Locate the cell with the specified text and output its (X, Y) center coordinate. 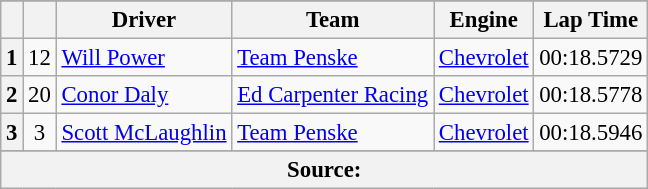
Scott McLaughlin (144, 133)
20 (40, 95)
00:18.5946 (591, 133)
Engine (484, 20)
00:18.5729 (591, 58)
Ed Carpenter Racing (333, 95)
2 (12, 95)
12 (40, 58)
1 (12, 58)
Team (333, 20)
Source: (324, 170)
Lap Time (591, 20)
Will Power (144, 58)
00:18.5778 (591, 95)
Driver (144, 20)
Conor Daly (144, 95)
